Return (x, y) of the center of cell containing provided text 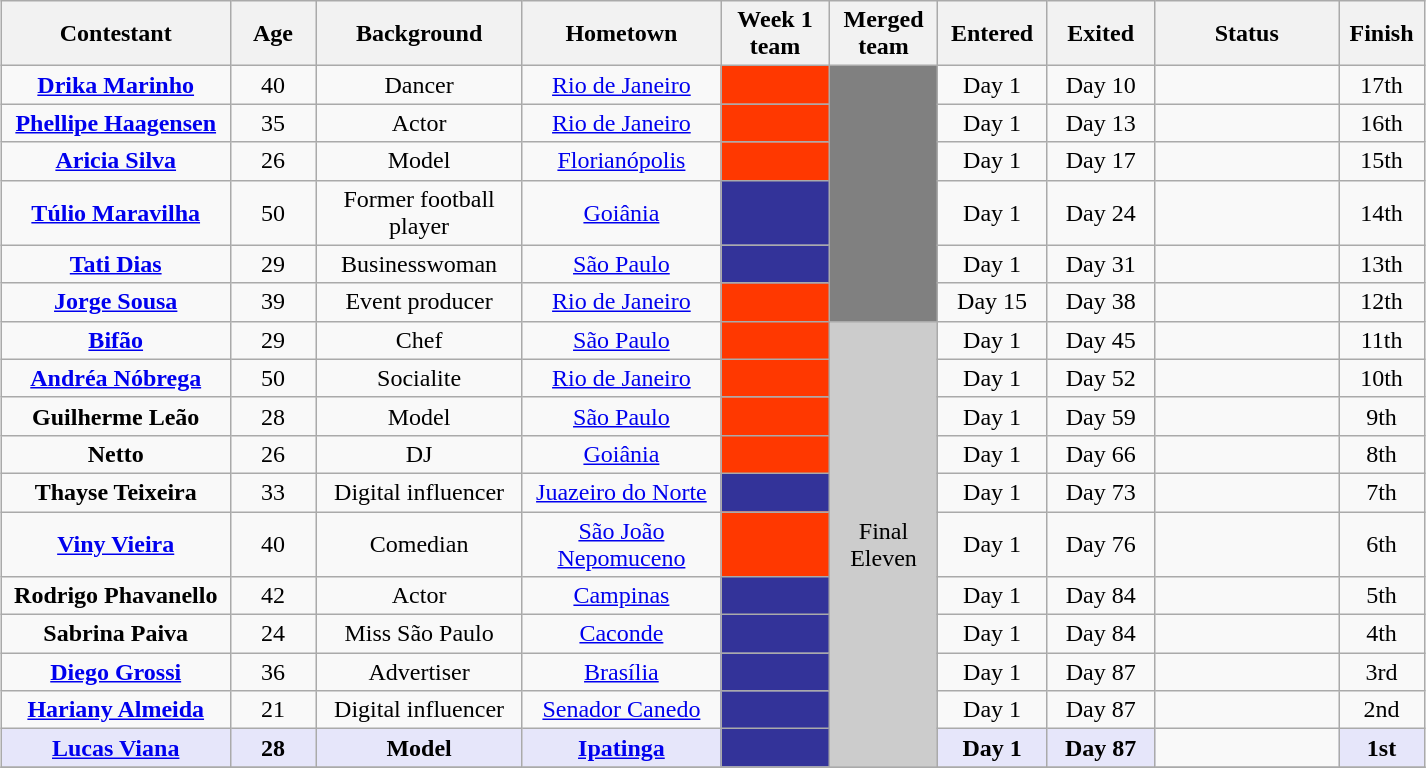
Mergedteam (884, 34)
Day 76 (1100, 544)
42 (273, 596)
Week 1team (776, 34)
1st (1381, 748)
DJ (419, 454)
Netto (116, 454)
Businesswoman (419, 264)
36 (273, 672)
5th (1381, 596)
Day 59 (1100, 416)
Day 24 (1100, 212)
Advertiser (419, 672)
Day 31 (1100, 264)
Day 66 (1100, 454)
9th (1381, 416)
Day 73 (1100, 492)
Age (273, 34)
Day 15 (992, 302)
3rd (1381, 672)
Thayse Teixeira (116, 492)
Background (419, 34)
12th (1381, 302)
Day 10 (1100, 85)
Guilherme Leão (116, 416)
Bifão (116, 340)
33 (273, 492)
Diego Grossi (116, 672)
16th (1381, 123)
Day 17 (1100, 161)
Phellipe Haagensen (116, 123)
Day 52 (1100, 378)
Senador Canedo (622, 710)
Event producer (419, 302)
39 (273, 302)
15th (1381, 161)
Chef (419, 340)
Rodrigo Phavanello (116, 596)
Former football player (419, 212)
Florianópolis (622, 161)
13th (1381, 264)
2nd (1381, 710)
21 (273, 710)
10th (1381, 378)
Hariany Almeida (116, 710)
Aricia Silva (116, 161)
Andréa Nóbrega (116, 378)
Final Eleven (884, 544)
Contestant (116, 34)
11th (1381, 340)
Day 45 (1100, 340)
Jorge Sousa (116, 302)
Viny Vieira (116, 544)
Day 38 (1100, 302)
8th (1381, 454)
Exited (1100, 34)
Comedian (419, 544)
Status (1247, 34)
Juazeiro do Norte (622, 492)
Sabrina Paiva (116, 634)
Tati Dias (116, 264)
Drika Marinho (116, 85)
Miss São Paulo (419, 634)
Ipatinga (622, 748)
4th (1381, 634)
Caconde (622, 634)
6th (1381, 544)
Lucas Viana (116, 748)
Entered (992, 34)
Finish (1381, 34)
Túlio Maravilha (116, 212)
Campinas (622, 596)
14th (1381, 212)
17th (1381, 85)
24 (273, 634)
7th (1381, 492)
Socialite (419, 378)
Hometown (622, 34)
Day 13 (1100, 123)
Dancer (419, 85)
Brasília (622, 672)
35 (273, 123)
São João Nepomuceno (622, 544)
